Determine the [x, y] coordinate at the center of the cell enclosing the given text.  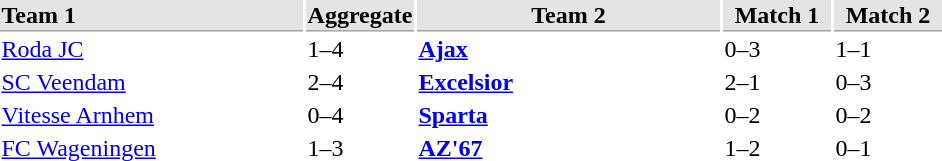
1–4 [360, 49]
1–1 [888, 49]
Excelsior [568, 83]
SC Veendam [152, 83]
2–1 [777, 83]
2–4 [360, 83]
0–4 [360, 115]
Sparta [568, 115]
Match 2 [888, 16]
Team 2 [568, 16]
Vitesse Arnhem [152, 115]
Ajax [568, 49]
Match 1 [777, 16]
Aggregate [360, 16]
Roda JC [152, 49]
Team 1 [152, 16]
